Detect which cell encompasses the target text, then output its (x, y) center coordinate. 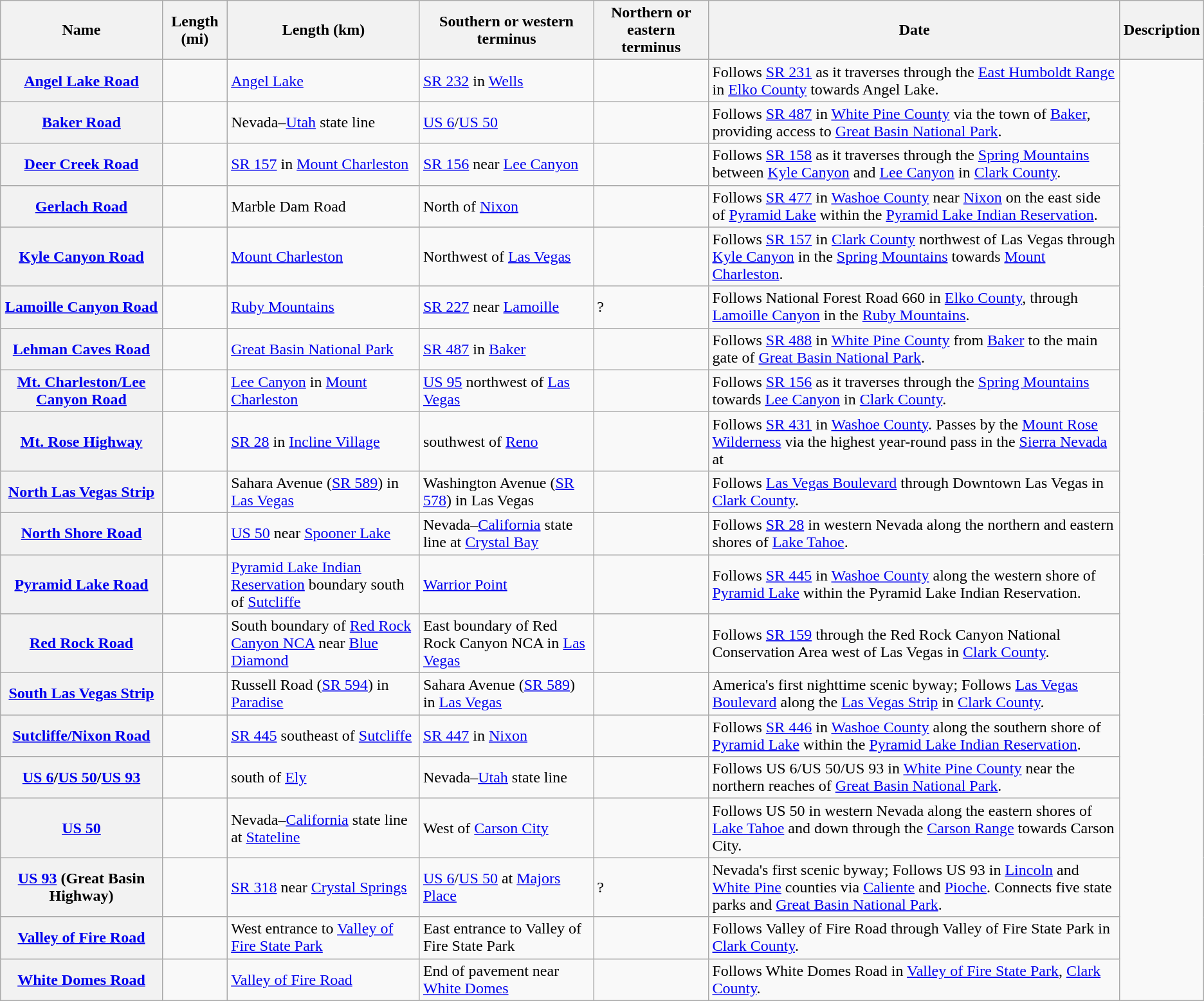
south of Ely (324, 778)
SR 232 in Wells (506, 81)
Mt. Charleston/Lee Canyon Road (81, 391)
Follows SR 446 in Washoe County along the southern shore of Pyramid Lake within the Pyramid Lake Indian Reservation. (915, 735)
US 50 (81, 828)
Warrior Point (506, 584)
Follows SR 157 in Clark County northwest of Las Vegas through Kyle Canyon in the Spring Mountains towards Mount Charleston. (915, 257)
Angel Lake Road (81, 81)
Angel Lake (324, 81)
Lehman Caves Road (81, 348)
Follows SR 488 in White Pine County from Baker to the main gate of Great Basin National Park. (915, 348)
Washington Avenue (SR 578) in Las Vegas (506, 491)
Follows SR 159 through the Red Rock Canyon National Conservation Area west of Las Vegas in Clark County. (915, 644)
Red Rock Road (81, 644)
Great Basin National Park (324, 348)
Follows SR 28 in western Nevada along the northern and eastern shores of Lake Tahoe. (915, 534)
SR 157 in Mount Charleston (324, 165)
Follows SR 158 as it traverses through the Spring Mountains between Kyle Canyon and Lee Canyon in Clark County. (915, 165)
Nevada–California state line at Stateline (324, 828)
Description (1162, 30)
Kyle Canyon Road (81, 257)
Baker Road (81, 122)
West entrance to Valley of Fire State Park (324, 937)
Follows SR 477 in Washoe County near Nixon on the east side of Pyramid Lake within the Pyramid Lake Indian Reservation. (915, 206)
US 6/US 50/US 93 (81, 778)
Northern or eastern terminus (651, 30)
White Domes Road (81, 980)
US 6/US 50 at Majors Place (506, 887)
Follows SR 231 as it traverses through the East Humboldt Range in Elko County towards Angel Lake. (915, 81)
America's first nighttime scenic byway; Follows Las Vegas Boulevard along the Las Vegas Strip in Clark County. (915, 694)
End of pavement near White Domes (506, 980)
Lamoille Canyon Road (81, 307)
Marble Dam Road (324, 206)
Deer Creek Road (81, 165)
Date (915, 30)
Follows Las Vegas Boulevard through Downtown Las Vegas in Clark County. (915, 491)
SR 28 in Incline Village (324, 441)
Gerlach Road (81, 206)
North of Nixon (506, 206)
Follows SR 156 as it traverses through the Spring Mountains towards Lee Canyon in Clark County. (915, 391)
Lee Canyon in Mount Charleston (324, 391)
Mount Charleston (324, 257)
SR 227 near Lamoille (506, 307)
Name (81, 30)
East entrance to Valley of Fire State Park (506, 937)
South boundary of Red Rock Canyon NCA near Blue Diamond (324, 644)
North Las Vegas Strip (81, 491)
Follows US 50 in western Nevada along the eastern shores of Lake Tahoe and down through the Carson Range towards Carson City. (915, 828)
SR 156 near Lee Canyon (506, 165)
Russell Road (SR 594) in Paradise (324, 694)
South Las Vegas Strip (81, 694)
Follows National Forest Road 660 in Elko County, through Lamoille Canyon in the Ruby Mountains. (915, 307)
SR 487 in Baker (506, 348)
SR 445 southeast of Sutcliffe (324, 735)
Nevada–California state line at Crystal Bay (506, 534)
Pyramid Lake Indian Reservation boundary south of Sutcliffe (324, 584)
Southern or western terminus (506, 30)
Length (mi) (194, 30)
West of Carson City (506, 828)
Mt. Rose Highway (81, 441)
US 50 near Spooner Lake (324, 534)
Follows SR 487 in White Pine County via the town of Baker, providing access to Great Basin National Park. (915, 122)
Follows SR 431 in Washoe County. Passes by the Mount Rose Wilderness via the highest year-round pass in the Sierra Nevada at (915, 441)
Length (km) (324, 30)
Ruby Mountains (324, 307)
North Shore Road (81, 534)
US 6/US 50 (506, 122)
Follows SR 445 in Washoe County along the western shore of Pyramid Lake within the Pyramid Lake Indian Reservation. (915, 584)
SR 447 in Nixon (506, 735)
southwest of Reno (506, 441)
Follows White Domes Road in Valley of Fire State Park, Clark County. (915, 980)
US 93 (Great Basin Highway) (81, 887)
US 95 northwest of Las Vegas (506, 391)
Follows US 6/US 50/US 93 in White Pine County near the northern reaches of Great Basin National Park. (915, 778)
East boundary of Red Rock Canyon NCA in Las Vegas (506, 644)
Follows Valley of Fire Road through Valley of Fire State Park in Clark County. (915, 937)
Sutcliffe/Nixon Road (81, 735)
Pyramid Lake Road (81, 584)
Northwest of Las Vegas (506, 257)
SR 318 near Crystal Springs (324, 887)
